Identify which cell holds the provided text, then report its [X, Y] central coordinate. 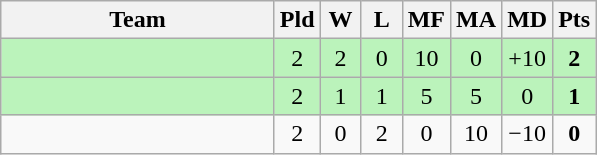
MA [476, 20]
Pld [297, 20]
Team [138, 20]
MD [528, 20]
Pts [574, 20]
−10 [528, 134]
L [382, 20]
MF [426, 20]
W [340, 20]
+10 [528, 58]
